Pinpoint the cell where the given text exists, returning its [X, Y] midpoint coordinate. 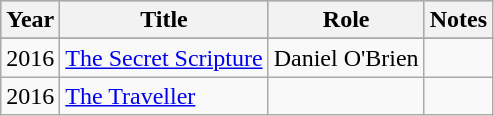
Daniel O'Brien [346, 58]
Title [164, 20]
Notes [458, 20]
Year [30, 20]
Role [346, 20]
The Secret Scripture [164, 58]
The Traveller [164, 96]
